Pinpoint the cell where the given text exists, returning its (x, y) midpoint coordinate. 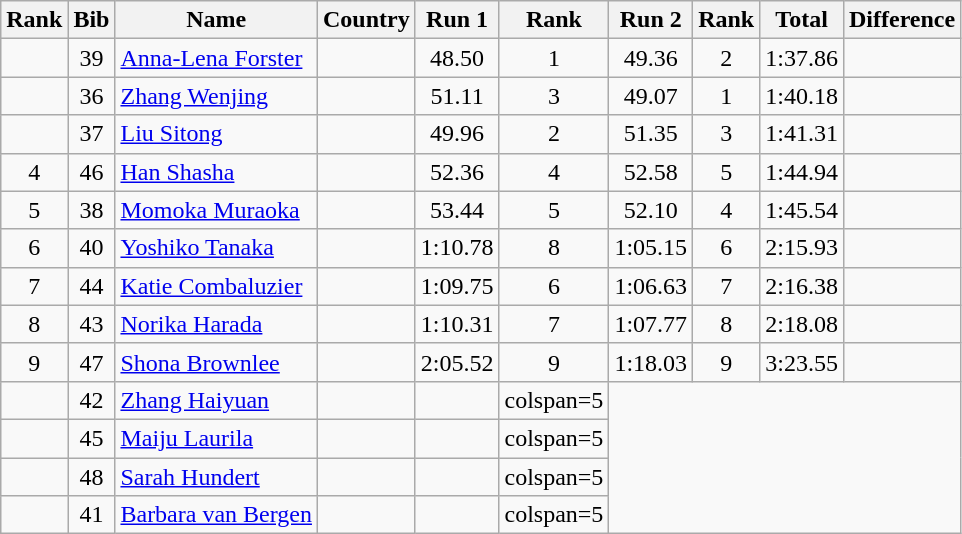
1:05.15 (651, 248)
1:09.75 (457, 286)
2:05.52 (457, 362)
1:06.63 (651, 286)
44 (92, 286)
51.11 (457, 96)
2:15.93 (802, 248)
49.07 (651, 96)
1:45.54 (802, 210)
1:10.31 (457, 324)
51.35 (651, 134)
1:40.18 (802, 96)
Barbara van Bergen (216, 515)
1:10.78 (457, 248)
41 (92, 515)
Run 2 (651, 20)
Run 1 (457, 20)
38 (92, 210)
1:37.86 (802, 58)
Katie Combaluzier (216, 286)
2:18.08 (802, 324)
Maiju Laurila (216, 438)
52.10 (651, 210)
Total (802, 20)
1:41.31 (802, 134)
3:23.55 (802, 362)
Sarah Hundert (216, 477)
42 (92, 400)
Shona Brownlee (216, 362)
Norika Harada (216, 324)
Difference (902, 20)
1:07.77 (651, 324)
Momoka Muraoka (216, 210)
Yoshiko Tanaka (216, 248)
Liu Sitong (216, 134)
Bib (92, 20)
Name (216, 20)
39 (92, 58)
46 (92, 172)
47 (92, 362)
49.96 (457, 134)
1:18.03 (651, 362)
48 (92, 477)
Han Shasha (216, 172)
40 (92, 248)
36 (92, 96)
48.50 (457, 58)
2:16.38 (802, 286)
Zhang Haiyuan (216, 400)
52.36 (457, 172)
43 (92, 324)
Country (366, 20)
45 (92, 438)
Anna-Lena Forster (216, 58)
49.36 (651, 58)
37 (92, 134)
52.58 (651, 172)
53.44 (457, 210)
1:44.94 (802, 172)
Zhang Wenjing (216, 96)
